From the cell containing the given text, extract its center point as [X, Y] coordinate. 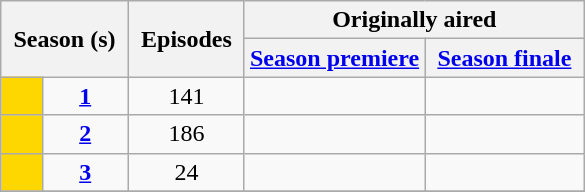
Originally aired [414, 20]
2 [85, 134]
Season (s) [65, 39]
186 [186, 134]
1 [85, 96]
3 [85, 172]
Episodes [186, 39]
141 [186, 96]
Season finale [505, 58]
Season premiere [334, 58]
24 [186, 172]
